Scan for the cell matching the given text and deliver its [x, y] coordinate at center. 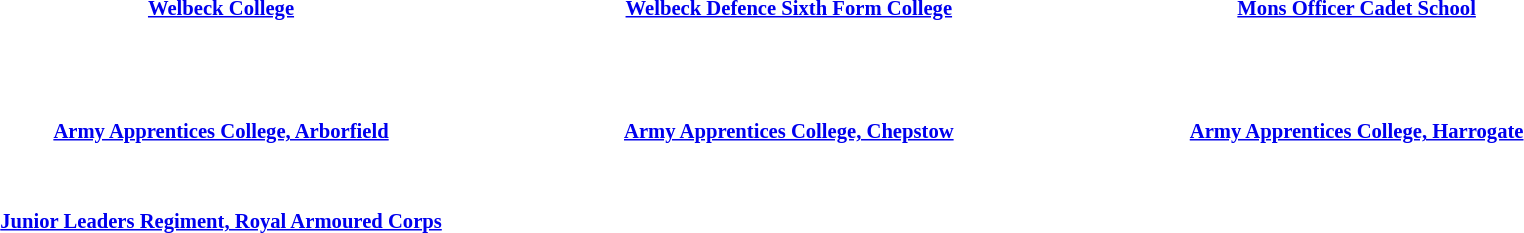
Army Apprentices College, Chepstow [788, 132]
